Find where the given text appears and provide that cell's center as [X, Y] coordinate. 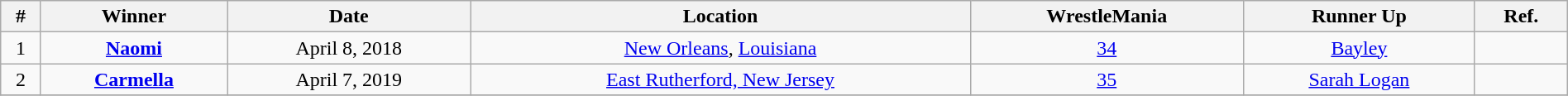
Winner [134, 17]
Runner Up [1359, 17]
1 [22, 48]
Bayley [1359, 48]
Carmella [134, 79]
35 [1107, 79]
Date [349, 17]
2 [22, 79]
Naomi [134, 48]
Location [720, 17]
# [22, 17]
Sarah Logan [1359, 79]
Ref. [1521, 17]
New Orleans, Louisiana [720, 48]
34 [1107, 48]
WrestleMania [1107, 17]
April 7, 2019 [349, 79]
April 8, 2018 [349, 48]
East Rutherford, New Jersey [720, 79]
